Identify which cell holds the provided text, then report its [X, Y] central coordinate. 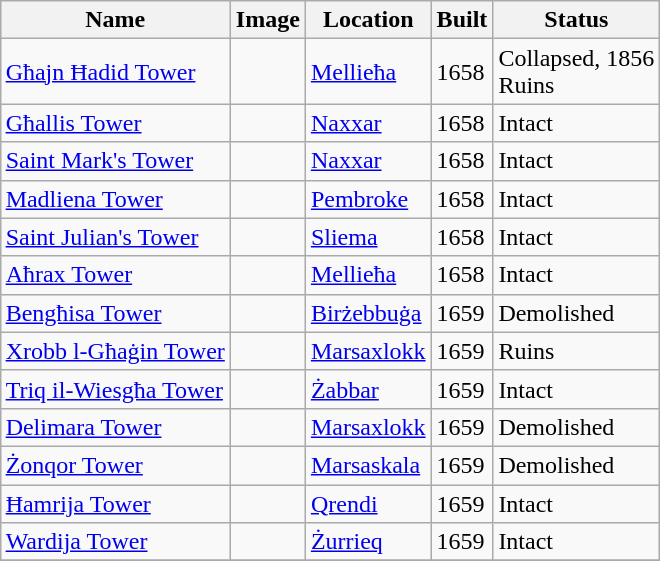
Żabbar [368, 389]
Triq il-Wiesgħa Tower [115, 389]
Għajn Ħadid Tower [115, 72]
Qrendi [368, 503]
Żonqor Tower [115, 465]
Ħamrija Tower [115, 503]
Saint Mark's Tower [115, 161]
Birżebbuġa [368, 313]
Għallis Tower [115, 123]
Sliema [368, 237]
Marsaskala [368, 465]
Ruins [576, 351]
Status [576, 20]
Aħrax Tower [115, 275]
Collapsed, 1856Ruins [576, 72]
Image [268, 20]
Pembroke [368, 199]
Madliena Tower [115, 199]
Saint Julian's Tower [115, 237]
Wardija Tower [115, 542]
Delimara Tower [115, 427]
Xrobb l-Għaġin Tower [115, 351]
Bengħisa Tower [115, 313]
Location [368, 20]
Żurrieq [368, 542]
Built [462, 20]
Name [115, 20]
